For the text-containing cell, return its midpoint in (X, Y) coordinate format. 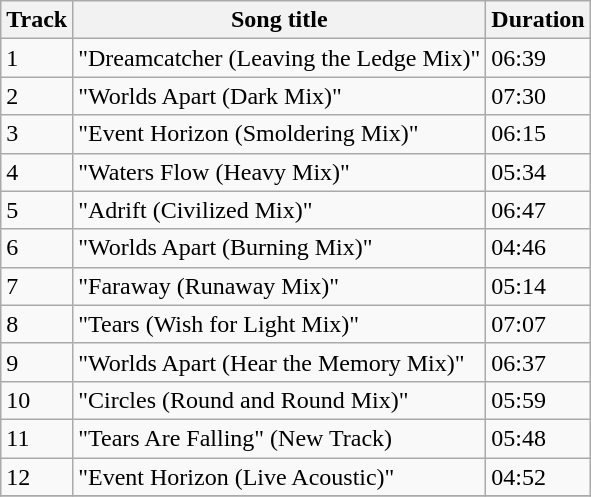
05:59 (538, 400)
3 (37, 134)
06:15 (538, 134)
04:52 (538, 477)
"Dreamcatcher (Leaving the Ledge Mix)" (280, 58)
"Tears Are Falling" (New Track) (280, 438)
8 (37, 324)
06:39 (538, 58)
"Worlds Apart (Dark Mix)" (280, 96)
06:47 (538, 210)
7 (37, 286)
"Waters Flow (Heavy Mix)" (280, 172)
"Tears (Wish for Light Mix)" (280, 324)
07:30 (538, 96)
6 (37, 248)
"Adrift (Civilized Mix)" (280, 210)
04:46 (538, 248)
10 (37, 400)
1 (37, 58)
07:07 (538, 324)
Song title (280, 20)
"Faraway (Runaway Mix)" (280, 286)
06:37 (538, 362)
"Worlds Apart (Burning Mix)" (280, 248)
05:48 (538, 438)
"Circles (Round and Round Mix)" (280, 400)
9 (37, 362)
"Event Horizon (Smoldering Mix)" (280, 134)
05:14 (538, 286)
2 (37, 96)
12 (37, 477)
"Worlds Apart (Hear the Memory Mix)" (280, 362)
Duration (538, 20)
4 (37, 172)
05:34 (538, 172)
5 (37, 210)
"Event Horizon (Live Acoustic)" (280, 477)
11 (37, 438)
Track (37, 20)
